For the text-containing cell, return its midpoint in (x, y) coordinate format. 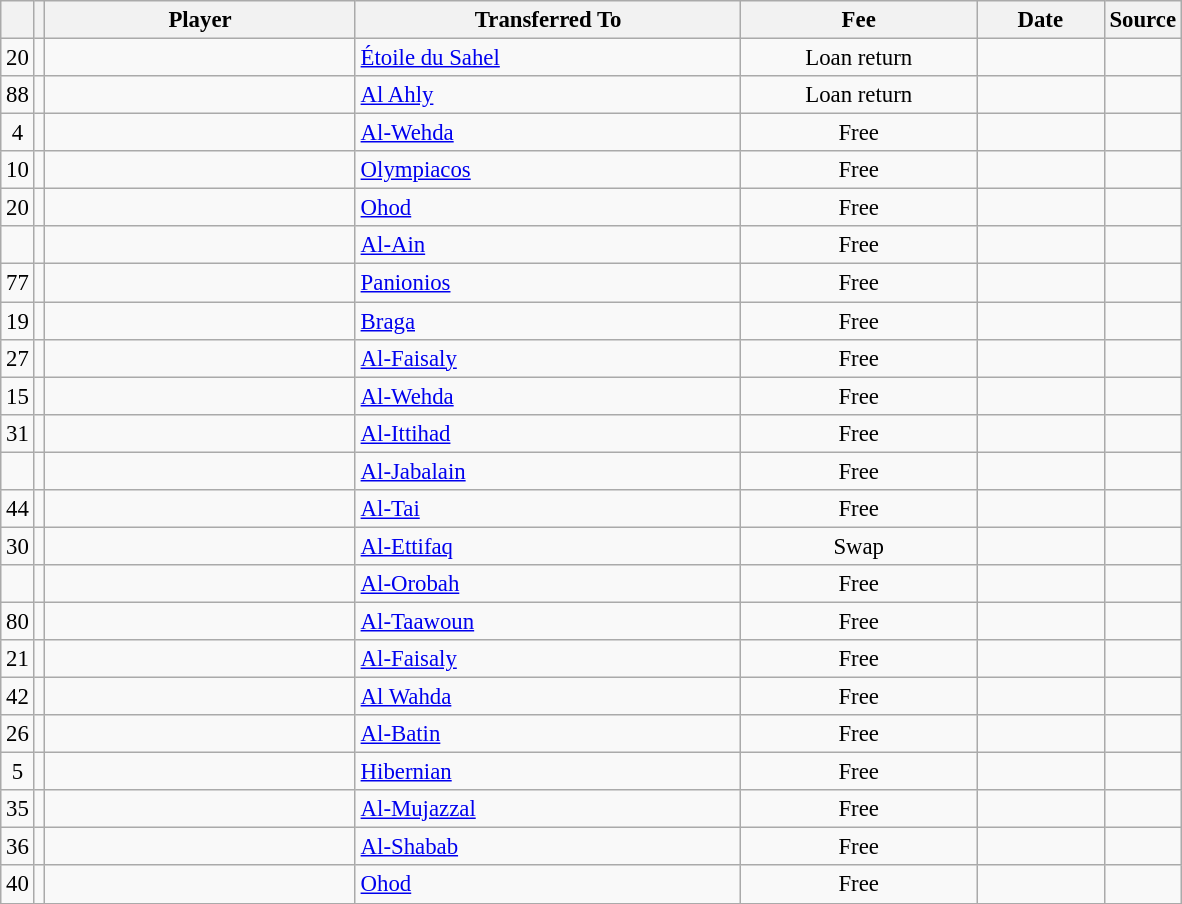
Transferred To (548, 20)
40 (18, 885)
31 (18, 433)
19 (18, 321)
21 (18, 659)
Al-Batin (548, 734)
Date (1040, 20)
Al Wahda (548, 697)
Étoile du Sahel (548, 58)
15 (18, 396)
Al-Ettifaq (548, 546)
Al-Tai (548, 509)
Al-Ain (548, 245)
35 (18, 809)
Al-Shabab (548, 847)
4 (18, 133)
5 (18, 772)
Braga (548, 321)
Fee (859, 20)
Swap (859, 546)
44 (18, 509)
Hibernian (548, 772)
42 (18, 697)
Source (1142, 20)
Al-Ittihad (548, 433)
Al-Jabalain (548, 471)
30 (18, 546)
Panionios (548, 283)
88 (18, 95)
26 (18, 734)
10 (18, 170)
80 (18, 621)
Al-Mujazzal (548, 809)
Al-Orobah (548, 584)
Olympiacos (548, 170)
Al Ahly (548, 95)
Al-Taawoun (548, 621)
77 (18, 283)
27 (18, 358)
Player (200, 20)
36 (18, 847)
